Detect which cell encompasses the target text, then output its (x, y) center coordinate. 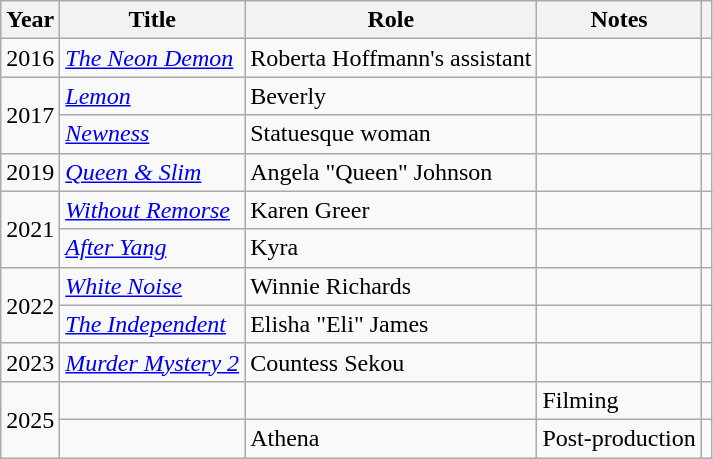
2021 (30, 229)
After Yang (152, 248)
Statuesque woman (391, 134)
Elisha "Eli" James (391, 324)
Winnie Richards (391, 286)
Beverly (391, 96)
The Independent (152, 324)
White Noise (152, 286)
Post-production (619, 438)
Angela "Queen" Johnson (391, 172)
Year (30, 20)
Notes (619, 20)
Athena (391, 438)
Title (152, 20)
Lemon (152, 96)
2017 (30, 115)
2025 (30, 419)
Roberta Hoffmann's assistant (391, 58)
The Neon Demon (152, 58)
Countess Sekou (391, 362)
2023 (30, 362)
2022 (30, 305)
Murder Mystery 2 (152, 362)
Without Remorse (152, 210)
Filming (619, 400)
Kyra (391, 248)
Queen & Slim (152, 172)
Karen Greer (391, 210)
2016 (30, 58)
Role (391, 20)
Newness (152, 134)
2019 (30, 172)
